Return the [X, Y] coordinate for the center point of the cell that contains the specified text.  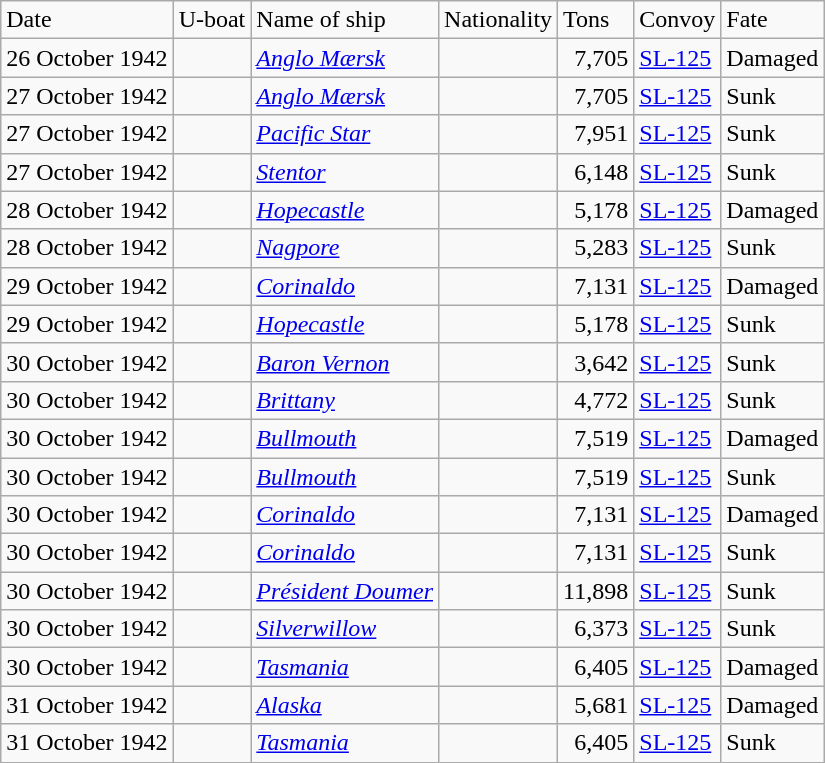
Président Doumer [345, 591]
Fate [772, 20]
Convoy [678, 20]
26 October 1942 [87, 58]
Baron Vernon [345, 362]
U-boat [212, 20]
11,898 [596, 591]
5,681 [596, 705]
Brittany [345, 400]
Pacific Star [345, 134]
6,148 [596, 172]
Nagpore [345, 248]
4,772 [596, 400]
7,951 [596, 134]
5,283 [596, 248]
Tons [596, 20]
3,642 [596, 362]
Nationality [498, 20]
Name of ship [345, 20]
Date [87, 20]
Silverwillow [345, 629]
Alaska [345, 705]
Stentor [345, 172]
6,373 [596, 629]
